For the text-containing cell, return its midpoint in [x, y] coordinate format. 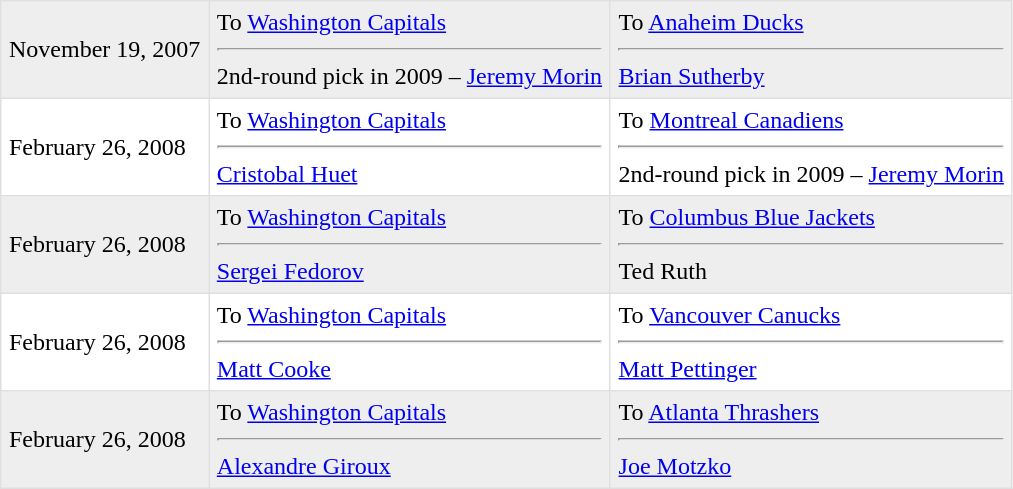
To Washington Capitals Cristobal Huet [410, 147]
To Atlanta Thrashers Joe Motzko [811, 440]
November 19, 2007 [105, 50]
To Anaheim Ducks Brian Sutherby [811, 50]
To Montreal Canadiens 2nd-round pick in 2009 – Jeremy Morin [811, 147]
To Columbus Blue Jackets Ted Ruth [811, 245]
To Washington Capitals Sergei Fedorov [410, 245]
To Washington Capitals Matt Cooke [410, 342]
To Washington Capitals Alexandre Giroux [410, 440]
To Vancouver Canucks Matt Pettinger [811, 342]
To Washington Capitals 2nd-round pick in 2009 – Jeremy Morin [410, 50]
